Return the (x, y) coordinate for the center point of the cell that contains the specified text.  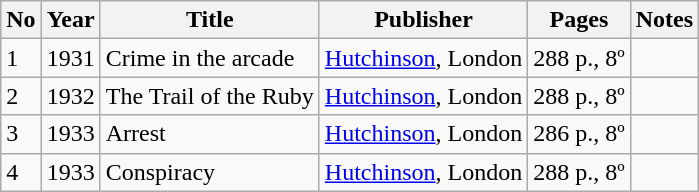
Crime in the arcade (210, 58)
Title (210, 20)
3 (21, 134)
Pages (580, 20)
Publisher (423, 20)
2 (21, 96)
286 p., 8º (580, 134)
Notes (664, 20)
Conspiracy (210, 172)
Year (70, 20)
1931 (70, 58)
The Trail of the Ruby (210, 96)
1932 (70, 96)
Arrest (210, 134)
1 (21, 58)
No (21, 20)
4 (21, 172)
